Return [X, Y] of the center of cell containing provided text 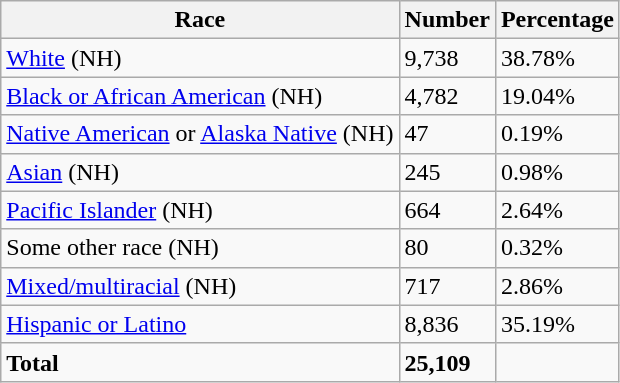
Mixed/multiracial (NH) [200, 286]
19.04% [557, 96]
35.19% [557, 324]
Pacific Islander (NH) [200, 210]
9,738 [447, 58]
Percentage [557, 20]
4,782 [447, 96]
245 [447, 172]
Number [447, 20]
Hispanic or Latino [200, 324]
Total [200, 362]
White (NH) [200, 58]
8,836 [447, 324]
2.64% [557, 210]
Black or African American (NH) [200, 96]
0.32% [557, 248]
Some other race (NH) [200, 248]
Race [200, 20]
38.78% [557, 58]
717 [447, 286]
0.19% [557, 134]
47 [447, 134]
0.98% [557, 172]
Native American or Alaska Native (NH) [200, 134]
664 [447, 210]
2.86% [557, 286]
80 [447, 248]
Asian (NH) [200, 172]
25,109 [447, 362]
